Identify which cell holds the provided text, then report its [x, y] central coordinate. 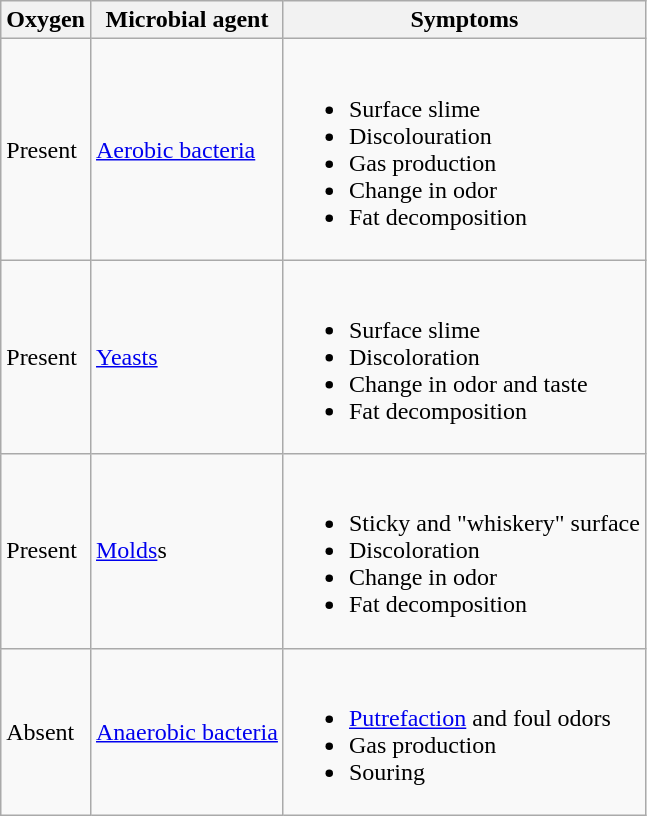
Microbial agent [186, 20]
Absent [46, 732]
Moldss [186, 551]
Surface slimeDiscolourationGas productionChange in odorFat decomposition [464, 150]
Putrefaction and foul odorsGas productionSouring [464, 732]
Symptoms [464, 20]
Oxygen [46, 20]
Aerobic bacteria [186, 150]
Yeasts [186, 357]
Surface slimeDiscolorationChange in odor and tasteFat decomposition [464, 357]
Anaerobic bacteria [186, 732]
Sticky and "whiskery" surfaceDiscolorationChange in odorFat decomposition [464, 551]
